Determine the [x, y] coordinate at the center of the cell enclosing the given text.  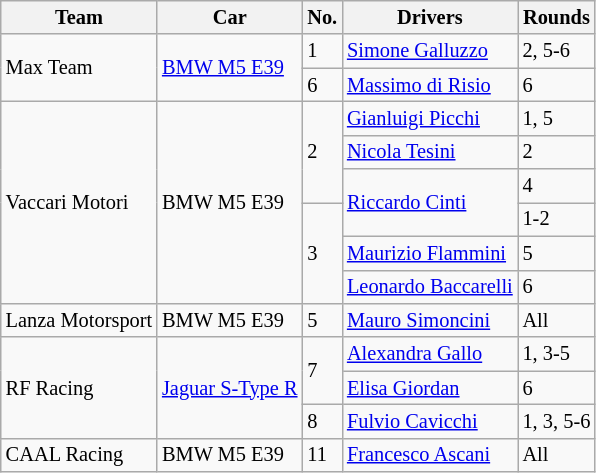
CAAL Racing [79, 455]
Elisa Giordan [430, 388]
Max Team [79, 68]
Gianluigi Picchi [430, 118]
RF Racing [79, 388]
8 [322, 421]
11 [322, 455]
Rounds [557, 17]
Jaguar S-Type R [230, 388]
Vaccari Motori [79, 202]
No. [322, 17]
Riccardo Cinti [430, 202]
Team [79, 17]
1, 3-5 [557, 354]
Maurizio Flammini [430, 253]
Nicola Tesini [430, 152]
Leonardo Baccarelli [430, 287]
1, 3, 5-6 [557, 421]
Mauro Simoncini [430, 320]
1-2 [557, 219]
Drivers [430, 17]
Lanza Motorsport [79, 320]
Alexandra Gallo [430, 354]
2, 5-6 [557, 51]
Simone Galluzzo [430, 51]
4 [557, 186]
3 [322, 252]
7 [322, 370]
Massimo di Risio [430, 85]
Fulvio Cavicchi [430, 421]
1 [322, 51]
1, 5 [557, 118]
Francesco Ascani [430, 455]
Car [230, 17]
